For the text-containing cell, return its midpoint in (x, y) coordinate format. 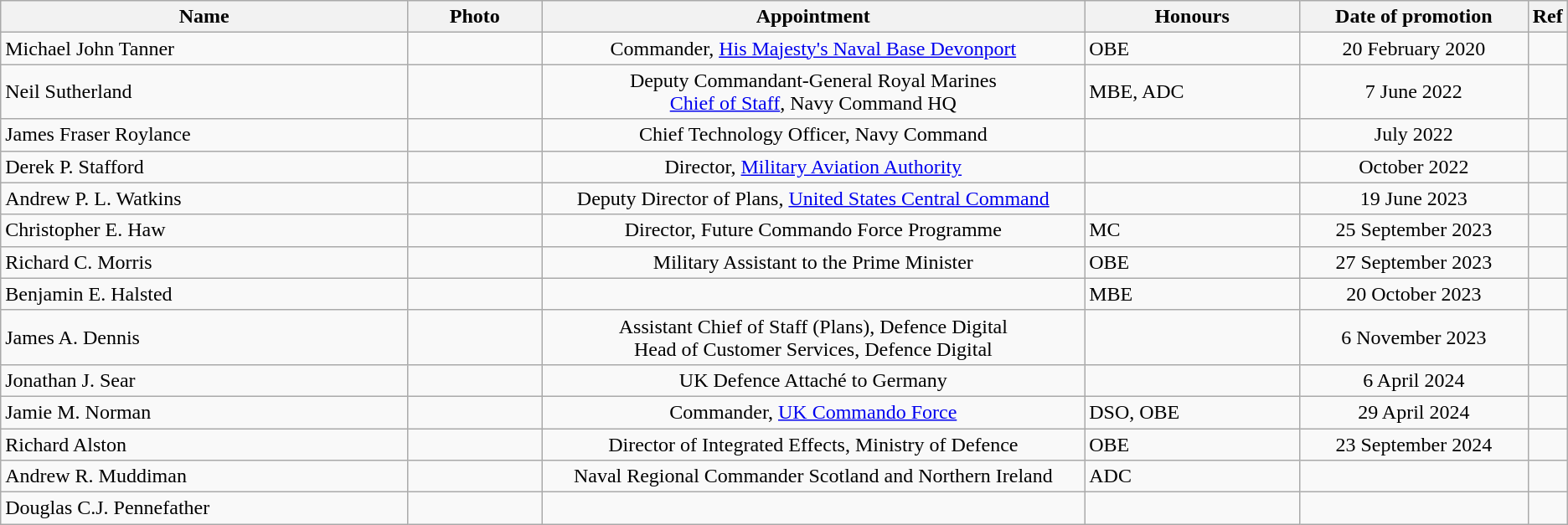
Naval Regional Commander Scotland and Northern Ireland (813, 476)
Honours (1193, 17)
October 2022 (1414, 167)
Commander, UK Commando Force (813, 412)
Ref (1548, 17)
20 February 2020 (1414, 49)
Deputy Director of Plans, United States Central Command (813, 198)
Military Assistant to the Prime Minister (813, 262)
29 April 2024 (1414, 412)
20 October 2023 (1414, 294)
Photo (475, 17)
Assistant Chief of Staff (Plans), Defence DigitalHead of Customer Services, Defence Digital (813, 337)
Deputy Commandant-General Royal Marines Chief of Staff, Navy Command HQ (813, 92)
ADC (1193, 476)
Date of promotion (1414, 17)
Director, Military Aviation Authority (813, 167)
Andrew P. L. Watkins (204, 198)
Jamie M. Norman (204, 412)
Director, Future Commando Force Programme (813, 230)
23 September 2024 (1414, 445)
James Fraser Roylance (204, 135)
19 June 2023 (1414, 198)
Richard C. Morris (204, 262)
Commander, His Majesty's Naval Base Devonport (813, 49)
MC (1193, 230)
6 November 2023 (1414, 337)
Jonathan J. Sear (204, 380)
Douglas C.J. Pennefather (204, 508)
MBE, ADC (1193, 92)
Chief Technology Officer, Navy Command (813, 135)
Michael John Tanner (204, 49)
Andrew R. Muddiman (204, 476)
7 June 2022 (1414, 92)
July 2022 (1414, 135)
Appointment (813, 17)
Richard Alston (204, 445)
DSO, OBE (1193, 412)
James A. Dennis (204, 337)
MBE (1193, 294)
25 September 2023 (1414, 230)
UK Defence Attaché to Germany (813, 380)
Derek P. Stafford (204, 167)
Neil Sutherland (204, 92)
27 September 2023 (1414, 262)
Name (204, 17)
Benjamin E. Halsted (204, 294)
Director of Integrated Effects, Ministry of Defence (813, 445)
Christopher E. Haw (204, 230)
6 April 2024 (1414, 380)
